Provide the (X, Y) coordinate of the cell's center where the given text is located.  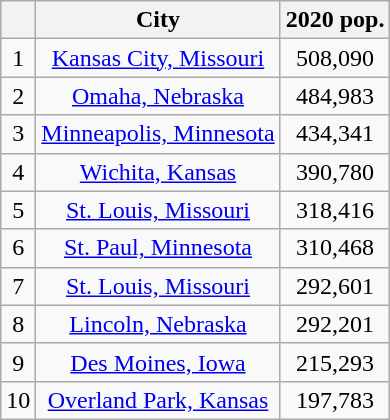
292,601 (335, 286)
St. Paul, Minnesota (158, 248)
484,983 (335, 96)
1 (18, 58)
318,416 (335, 210)
Omaha, Nebraska (158, 96)
292,201 (335, 324)
4 (18, 172)
390,780 (335, 172)
Lincoln, Nebraska (158, 324)
6 (18, 248)
Kansas City, Missouri (158, 58)
Minneapolis, Minnesota (158, 134)
7 (18, 286)
434,341 (335, 134)
City (158, 20)
3 (18, 134)
508,090 (335, 58)
Des Moines, Iowa (158, 362)
215,293 (335, 362)
Overland Park, Kansas (158, 400)
9 (18, 362)
8 (18, 324)
5 (18, 210)
2020 pop. (335, 20)
197,783 (335, 400)
10 (18, 400)
310,468 (335, 248)
2 (18, 96)
Wichita, Kansas (158, 172)
